Return the [x, y] coordinate for the center point of the cell that contains the specified text.  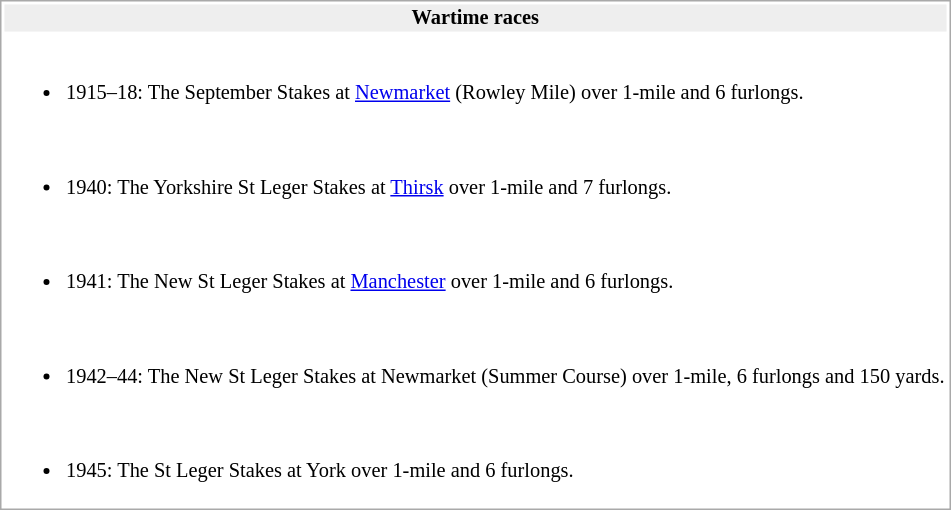
1915–18: The September Stakes at Newmarket (Rowley Mile) over 1-mile and 6 furlongs. [475, 80]
Wartime races [475, 18]
1940: The Yorkshire St Leger Stakes at Thirsk over 1-mile and 7 furlongs. [475, 175]
1942–44: The New St Leger Stakes at Newmarket (Summer Course) over 1-mile, 6 furlongs and 150 yards. [475, 365]
1945: The St Leger Stakes at York over 1-mile and 6 furlongs. [475, 460]
1941: The New St Leger Stakes at Manchester over 1-mile and 6 furlongs. [475, 270]
